Locate the cell with the specified text and output its [x, y] center coordinate. 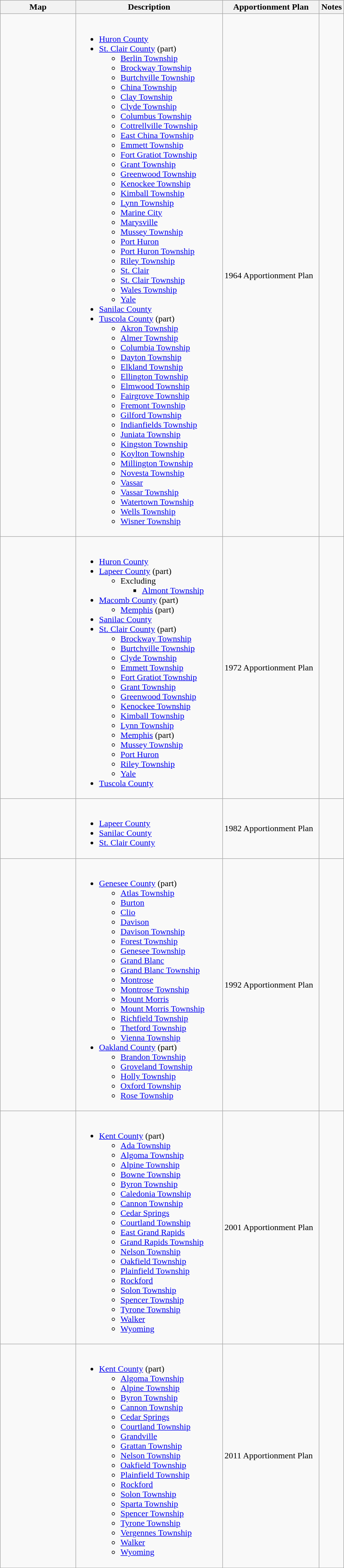
1992 Apportionment Plan [271, 984]
1964 Apportionment Plan [271, 275]
2011 Apportionment Plan [271, 1456]
Notes [331, 7]
1972 Apportionment Plan [271, 668]
1982 Apportionment Plan [271, 829]
Apportionment Plan [271, 7]
2001 Apportionment Plan [271, 1227]
Map [38, 7]
Lapeer CountySanilac CountySt. Clair County [149, 829]
Description [149, 7]
